Extract the [X, Y] coordinate from the center of the cell holding the provided text.  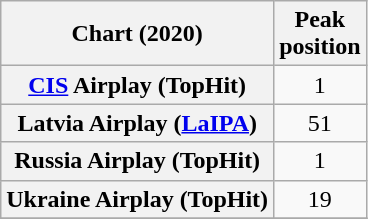
Latvia Airplay (LaIPA) [138, 123]
19 [320, 199]
51 [320, 123]
CIS Airplay (TopHit) [138, 85]
Chart (2020) [138, 34]
Ukraine Airplay (TopHit) [138, 199]
Russia Airplay (TopHit) [138, 161]
Peakposition [320, 34]
